Output the (X, Y) coordinate of the center of the cell containing the given text.  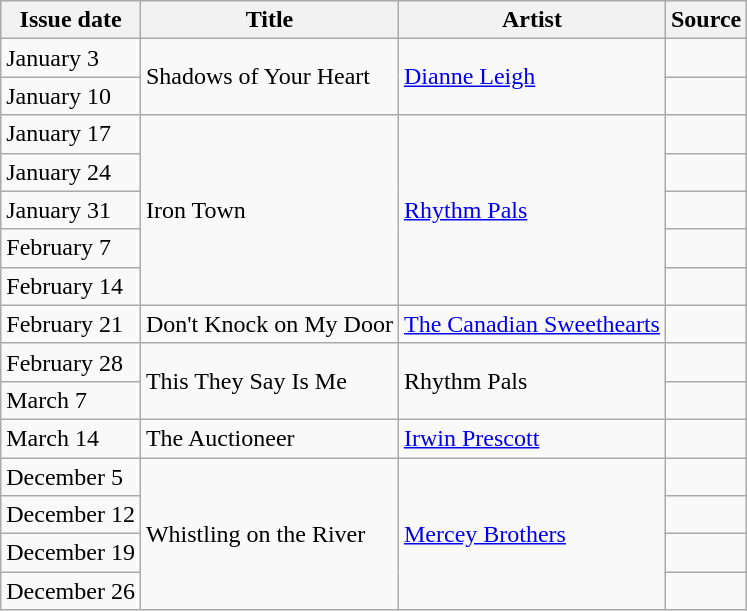
February 7 (71, 248)
Dianne Leigh (532, 77)
January 24 (71, 172)
Iron Town (269, 210)
Whistling on the River (269, 534)
February 28 (71, 362)
December 19 (71, 553)
Shadows of Your Heart (269, 77)
January 3 (71, 58)
Artist (532, 20)
The Canadian Sweethearts (532, 324)
December 5 (71, 477)
Source (706, 20)
Irwin Prescott (532, 438)
Don't Knock on My Door (269, 324)
This They Say Is Me (269, 381)
Issue date (71, 20)
January 17 (71, 134)
Mercey Brothers (532, 534)
February 21 (71, 324)
The Auctioneer (269, 438)
January 10 (71, 96)
February 14 (71, 286)
December 26 (71, 591)
March 14 (71, 438)
January 31 (71, 210)
Title (269, 20)
March 7 (71, 400)
December 12 (71, 515)
